Scan for the cell matching the given text and deliver its [X, Y] coordinate at center. 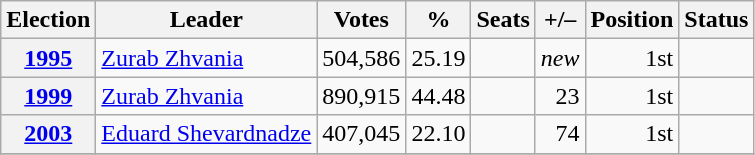
23 [560, 96]
Position [632, 20]
1995 [48, 58]
1999 [48, 96]
22.10 [438, 134]
Status [716, 20]
25.19 [438, 58]
Seats [503, 20]
Votes [362, 20]
Eduard Shevardnadze [206, 134]
new [560, 58]
Election [48, 20]
% [438, 20]
890,915 [362, 96]
2003 [48, 134]
504,586 [362, 58]
44.48 [438, 96]
74 [560, 134]
Leader [206, 20]
+/– [560, 20]
407,045 [362, 134]
